Search for the cell housing the specified text and yield its [x, y] center coordinate. 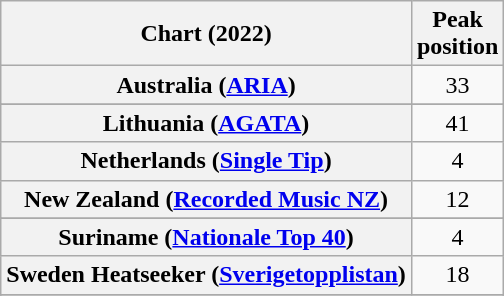
Chart (2022) [206, 34]
41 [457, 123]
12 [457, 199]
33 [457, 85]
Suriname (Nationale Top 40) [206, 237]
18 [457, 275]
Netherlands (Single Tip) [206, 161]
Australia (ARIA) [206, 85]
Lithuania (AGATA) [206, 123]
Peakposition [457, 34]
New Zealand (Recorded Music NZ) [206, 199]
Sweden Heatseeker (Sverigetopplistan) [206, 275]
